Locate the cell with the specified text and output its (X, Y) center coordinate. 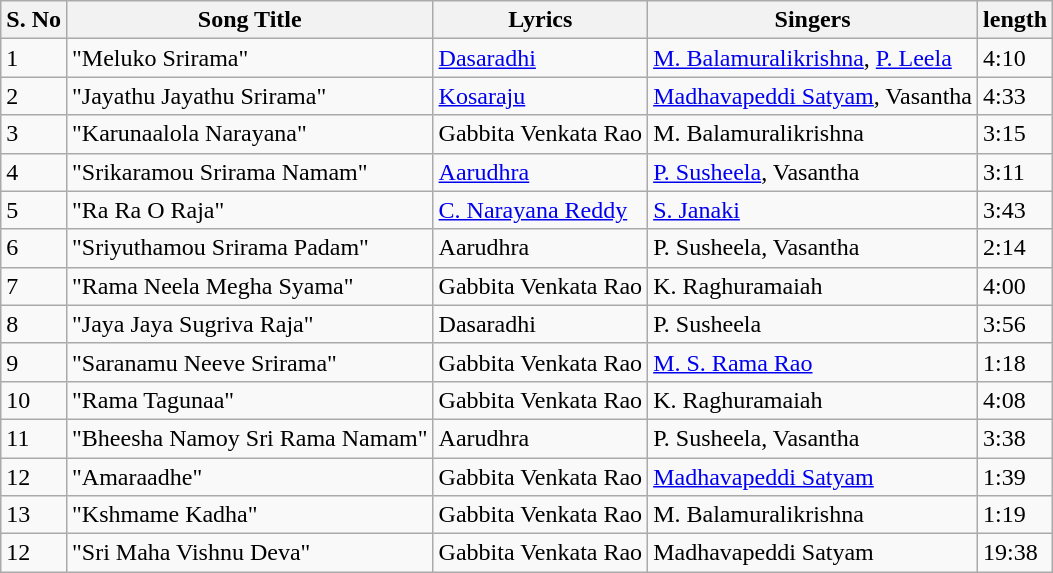
"Amaraadhe" (250, 477)
11 (34, 438)
"Meluko Srirama" (250, 58)
4 (34, 172)
"Karunaalola Narayana" (250, 134)
"Jaya Jaya Sugriva Raja" (250, 324)
P. Susheela (813, 324)
Kosaraju (540, 96)
3:15 (1016, 134)
7 (34, 286)
"Rama Neela Megha Syama" (250, 286)
2:14 (1016, 248)
"Bheesha Namoy Sri Rama Namam" (250, 438)
19:38 (1016, 553)
10 (34, 400)
"Rama Tagunaa" (250, 400)
"Kshmame Kadha" (250, 515)
4:08 (1016, 400)
9 (34, 362)
"Saranamu Neeve Srirama" (250, 362)
M. S. Rama Rao (813, 362)
"Sriyuthamou Srirama Padam" (250, 248)
"Jayathu Jayathu Srirama" (250, 96)
1 (34, 58)
3:56 (1016, 324)
Singers (813, 20)
1:19 (1016, 515)
M. Balamuralikrishna, P. Leela (813, 58)
Madhavapeddi Satyam, Vasantha (813, 96)
"Ra Ra O Raja" (250, 210)
1:18 (1016, 362)
5 (34, 210)
3:38 (1016, 438)
S. Janaki (813, 210)
3:11 (1016, 172)
3:43 (1016, 210)
4:00 (1016, 286)
"Srikaramou Srirama Namam" (250, 172)
C. Narayana Reddy (540, 210)
1:39 (1016, 477)
3 (34, 134)
4:33 (1016, 96)
S. No (34, 20)
2 (34, 96)
Lyrics (540, 20)
Song Title (250, 20)
8 (34, 324)
4:10 (1016, 58)
6 (34, 248)
"Sri Maha Vishnu Deva" (250, 553)
13 (34, 515)
length (1016, 20)
